Return the [x, y] coordinate for the center point of the cell that contains the specified text.  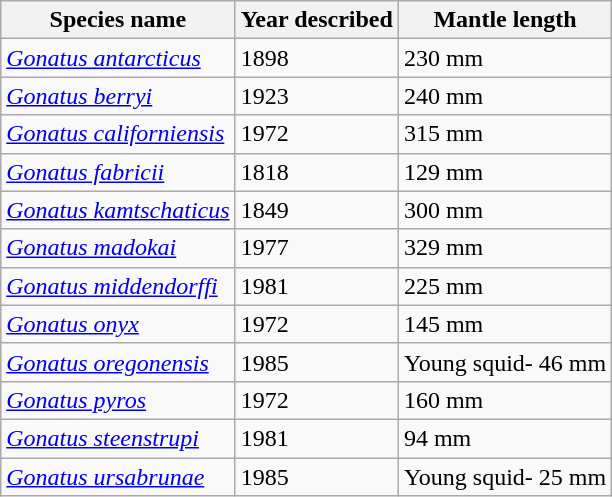
Mantle length [504, 20]
1818 [316, 172]
129 mm [504, 172]
Young squid- 25 mm [504, 477]
Gonatus antarcticus [118, 58]
Gonatus steenstrupi [118, 438]
230 mm [504, 58]
Gonatus madokai [118, 248]
300 mm [504, 210]
Gonatus californiensis [118, 134]
1849 [316, 210]
329 mm [504, 248]
Gonatus ursabrunae [118, 477]
160 mm [504, 400]
Gonatus fabricii [118, 172]
Species name [118, 20]
240 mm [504, 96]
1923 [316, 96]
315 mm [504, 134]
Gonatus kamtschaticus [118, 210]
Gonatus berryi [118, 96]
Gonatus oregonensis [118, 362]
Year described [316, 20]
Gonatus middendorffi [118, 286]
Gonatus onyx [118, 324]
Young squid- 46 mm [504, 362]
145 mm [504, 324]
Gonatus pyros [118, 400]
94 mm [504, 438]
1898 [316, 58]
1977 [316, 248]
225 mm [504, 286]
